Locate the cell with the specified text and output its [X, Y] center coordinate. 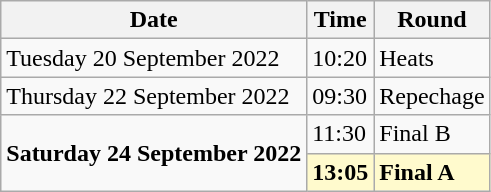
Date [154, 20]
11:30 [340, 134]
Final A [432, 172]
Heats [432, 58]
Repechage [432, 96]
Time [340, 20]
13:05 [340, 172]
Round [432, 20]
Thursday 22 September 2022 [154, 96]
Tuesday 20 September 2022 [154, 58]
Saturday 24 September 2022 [154, 153]
10:20 [340, 58]
09:30 [340, 96]
Final B [432, 134]
